Locate the cell with the specified text and output its [x, y] center coordinate. 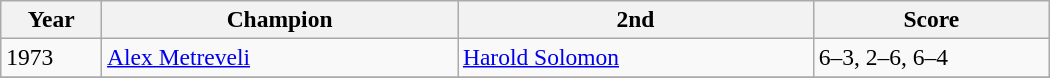
6–3, 2–6, 6–4 [931, 57]
Alex Metreveli [280, 57]
Harold Solomon [636, 57]
2nd [636, 19]
Champion [280, 19]
1973 [52, 57]
Year [52, 19]
Score [931, 19]
